Scan for the cell matching the given text and deliver its (X, Y) coordinate at center. 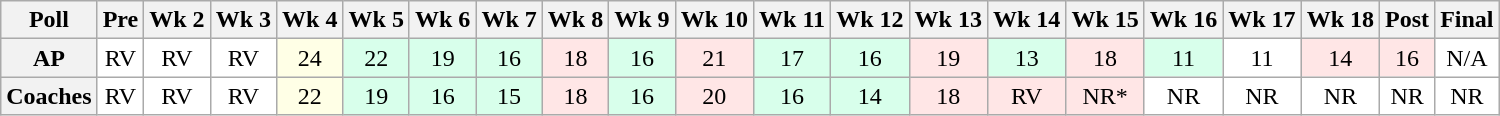
Wk 10 (714, 20)
Wk 4 (310, 20)
24 (310, 58)
Wk 14 (1026, 20)
13 (1026, 58)
Wk 7 (509, 20)
Poll (49, 20)
Wk 8 (575, 20)
Wk 9 (642, 20)
Wk 11 (792, 20)
Coaches (49, 96)
AP (49, 58)
Wk 17 (1262, 20)
21 (714, 58)
15 (509, 96)
Wk 15 (1105, 20)
17 (792, 58)
Wk 6 (442, 20)
Wk 3 (243, 20)
Wk 16 (1183, 20)
Wk 18 (1340, 20)
Wk 2 (177, 20)
Post (1408, 20)
Wk 12 (870, 20)
Wk 5 (376, 20)
NR* (1105, 96)
20 (714, 96)
Wk 13 (948, 20)
N/A (1467, 58)
Pre (120, 20)
Final (1467, 20)
